Identify which cell holds the provided text, then report its (X, Y) central coordinate. 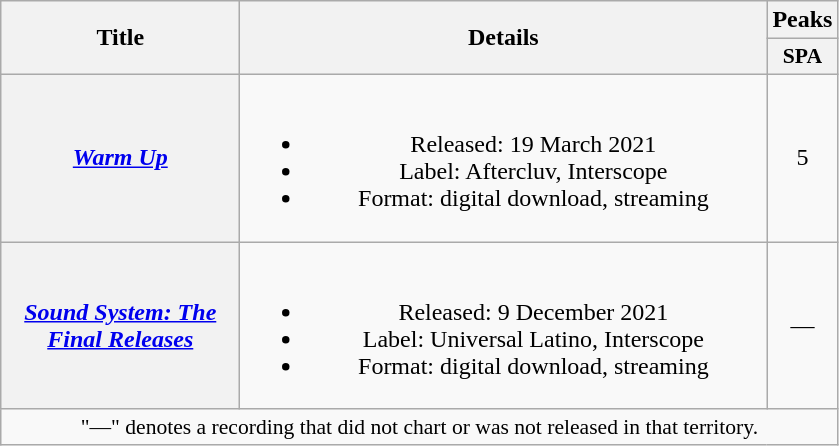
SPA (802, 57)
5 (802, 158)
Details (504, 38)
Peaks (802, 20)
Released: 9 December 2021Label: Universal Latino, InterscopeFormat: digital download, streaming (504, 326)
Title (120, 38)
Warm Up (120, 158)
Sound System: The Final Releases (120, 326)
— (802, 326)
"—" denotes a recording that did not chart or was not released in that territory. (420, 427)
Released: 19 March 2021Label: Aftercluv, InterscopeFormat: digital download, streaming (504, 158)
